Output the (x, y) coordinate of the center of the cell containing the given text.  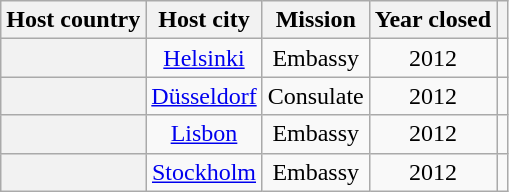
Host country (74, 20)
Consulate (316, 96)
Host city (204, 20)
Düsseldorf (204, 96)
Year closed (432, 20)
Stockholm (204, 172)
Helsinki (204, 58)
Lisbon (204, 134)
Mission (316, 20)
